Find where the given text appears and provide that cell's center as [X, Y] coordinate. 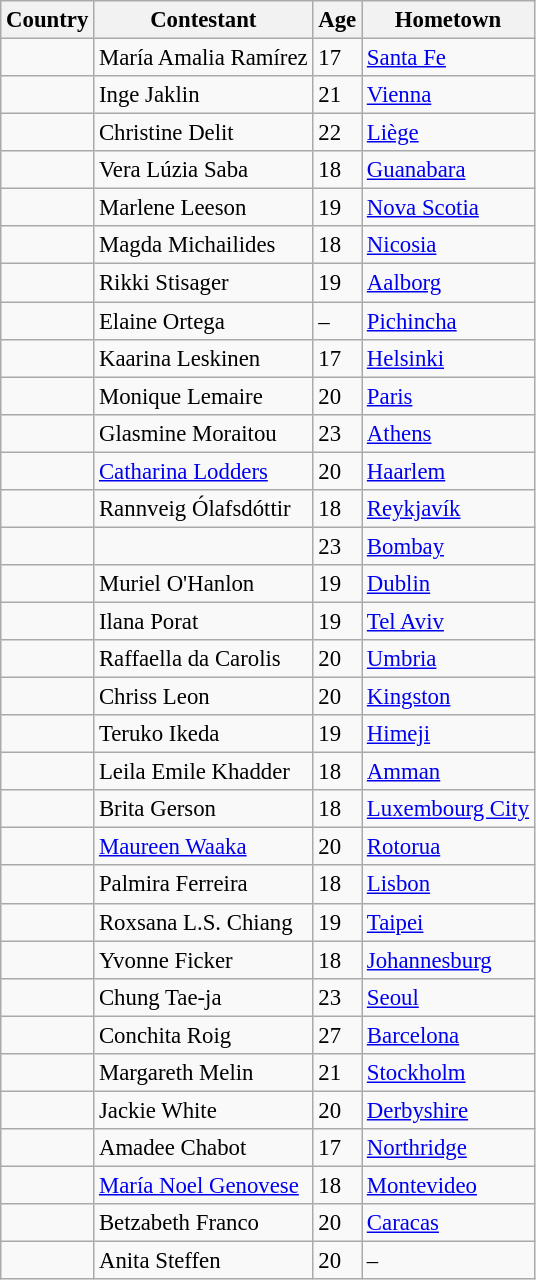
María Noel Genovese [204, 1185]
Nicosia [448, 245]
22 [338, 133]
Monique Lemaire [204, 396]
Anita Steffen [204, 1261]
Rannveig Ólafsdóttir [204, 509]
Kingston [448, 697]
Nova Scotia [448, 208]
Muriel O'Hanlon [204, 584]
Luxembourg City [448, 809]
Liège [448, 133]
Age [338, 20]
Taipei [448, 922]
Aalborg [448, 283]
Derbyshire [448, 1110]
Catharina Lodders [204, 471]
Conchita Roig [204, 1035]
Reykjavík [448, 509]
Guanabara [448, 170]
Kaarina Leskinen [204, 358]
Haarlem [448, 471]
Contestant [204, 20]
Caracas [448, 1223]
Rikki Stisager [204, 283]
Chung Tae-ja [204, 997]
Athens [448, 433]
Seoul [448, 997]
Pichincha [448, 321]
Vera Lúzia Saba [204, 170]
Christine Delit [204, 133]
Palmira Ferreira [204, 885]
Bombay [448, 546]
Chriss Leon [204, 697]
Johannesburg [448, 960]
Stockholm [448, 1073]
María Amalia Ramírez [204, 58]
Himeji [448, 734]
Magda Michailides [204, 245]
27 [338, 1035]
Santa Fe [448, 58]
Rotorua [448, 847]
Ilana Porat [204, 621]
Maureen Waaka [204, 847]
Leila Emile Khadder [204, 772]
Teruko Ikeda [204, 734]
Roxsana L.S. Chiang [204, 922]
Helsinki [448, 358]
Elaine Ortega [204, 321]
Jackie White [204, 1110]
Marlene Leeson [204, 208]
Brita Gerson [204, 809]
Amman [448, 772]
Glasmine Moraitou [204, 433]
Hometown [448, 20]
Tel Aviv [448, 621]
Inge Jaklin [204, 95]
Margareth Melin [204, 1073]
Montevideo [448, 1185]
Lisbon [448, 885]
Northridge [448, 1148]
Country [48, 20]
Yvonne Ficker [204, 960]
Barcelona [448, 1035]
Betzabeth Franco [204, 1223]
Umbria [448, 659]
Paris [448, 396]
Amadee Chabot [204, 1148]
Dublin [448, 584]
Raffaella da Carolis [204, 659]
Vienna [448, 95]
